For the text-containing cell, return its midpoint in (X, Y) coordinate format. 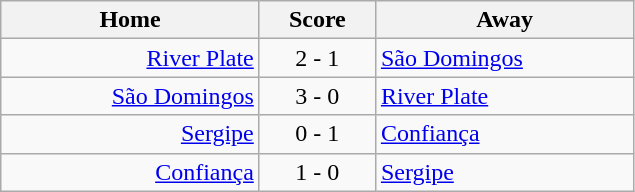
Away (504, 20)
Home (130, 20)
0 - 1 (317, 134)
Score (317, 20)
2 - 1 (317, 58)
3 - 0 (317, 96)
1 - 0 (317, 172)
